For the text-containing cell, return its midpoint in [x, y] coordinate format. 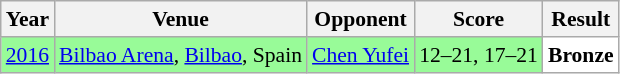
Chen Yufei [360, 55]
Bilbao Arena, Bilbao, Spain [180, 55]
Opponent [360, 19]
Year [28, 19]
Bronze [581, 55]
12–21, 17–21 [478, 55]
2016 [28, 55]
Result [581, 19]
Score [478, 19]
Venue [180, 19]
